Search for the cell housing the specified text and yield its (x, y) center coordinate. 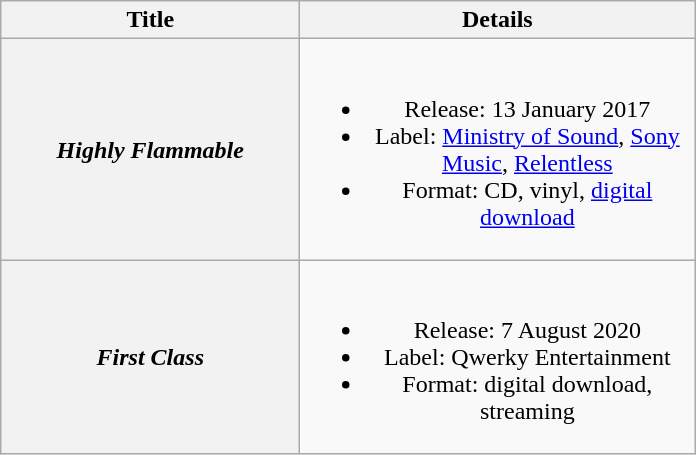
Release: 13 January 2017Label: Ministry of Sound, Sony Music, RelentlessFormat: CD, vinyl, digital download (498, 150)
Highly Flammable (150, 150)
Details (498, 20)
Title (150, 20)
First Class (150, 357)
Release: 7 August 2020Label: Qwerky EntertainmentFormat: digital download, streaming (498, 357)
